For the text-containing cell, return its midpoint in (X, Y) coordinate format. 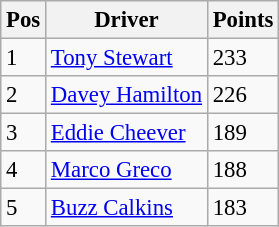
Marco Greco (127, 170)
5 (24, 208)
2 (24, 95)
Eddie Cheever (127, 133)
Davey Hamilton (127, 95)
226 (242, 95)
183 (242, 208)
189 (242, 133)
4 (24, 170)
Pos (24, 20)
188 (242, 170)
Buzz Calkins (127, 208)
233 (242, 58)
3 (24, 133)
Driver (127, 20)
Points (242, 20)
1 (24, 58)
Tony Stewart (127, 58)
